Identify which cell holds the provided text, then report its [x, y] central coordinate. 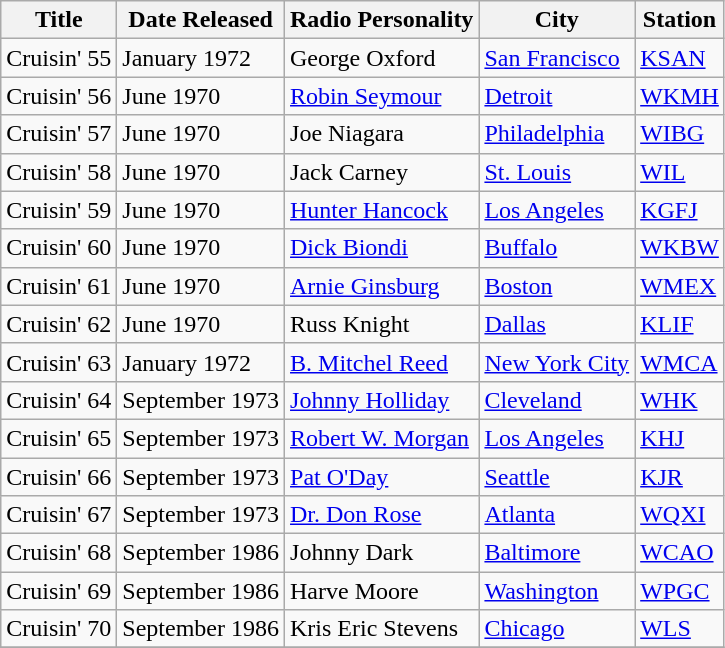
City [557, 20]
WIBG [680, 134]
Hunter Hancock [382, 210]
Buffalo [557, 248]
Cruisin' 65 [59, 438]
Boston [557, 286]
KLIF [680, 324]
Cruisin' 55 [59, 58]
WLS [680, 629]
WCAO [680, 553]
Station [680, 20]
Detroit [557, 96]
Date Released [201, 20]
Joe Niagara [382, 134]
Russ Knight [382, 324]
New York City [557, 362]
Robin Seymour [382, 96]
WPGC [680, 591]
Baltimore [557, 553]
Radio Personality [382, 20]
Cruisin' 66 [59, 477]
Title [59, 20]
St. Louis [557, 172]
Johnny Dark [382, 553]
KHJ [680, 438]
Cruisin' 57 [59, 134]
Kris Eric Stevens [382, 629]
Dallas [557, 324]
Washington [557, 591]
Cruisin' 59 [59, 210]
KJR [680, 477]
WKBW [680, 248]
WIL [680, 172]
WQXI [680, 515]
Robert W. Morgan [382, 438]
Cruisin' 62 [59, 324]
Cruisin' 68 [59, 553]
Seattle [557, 477]
KSAN [680, 58]
Philadelphia [557, 134]
San Francisco [557, 58]
Cruisin' 70 [59, 629]
Cruisin' 56 [59, 96]
Cruisin' 69 [59, 591]
Cruisin' 64 [59, 400]
Cruisin' 63 [59, 362]
Cruisin' 67 [59, 515]
Harve Moore [382, 591]
Cruisin' 61 [59, 286]
Dr. Don Rose [382, 515]
Dick Biondi [382, 248]
George Oxford [382, 58]
Chicago [557, 629]
B. Mitchel Reed [382, 362]
WMEX [680, 286]
Arnie Ginsburg [382, 286]
Cleveland [557, 400]
Cruisin' 60 [59, 248]
KGFJ [680, 210]
Jack Carney [382, 172]
Cruisin' 58 [59, 172]
WMCA [680, 362]
WKMH [680, 96]
WHK [680, 400]
Atlanta [557, 515]
Pat O'Day [382, 477]
Johnny Holliday [382, 400]
